Determine the [X, Y] coordinate at the center of the cell enclosing the given text.  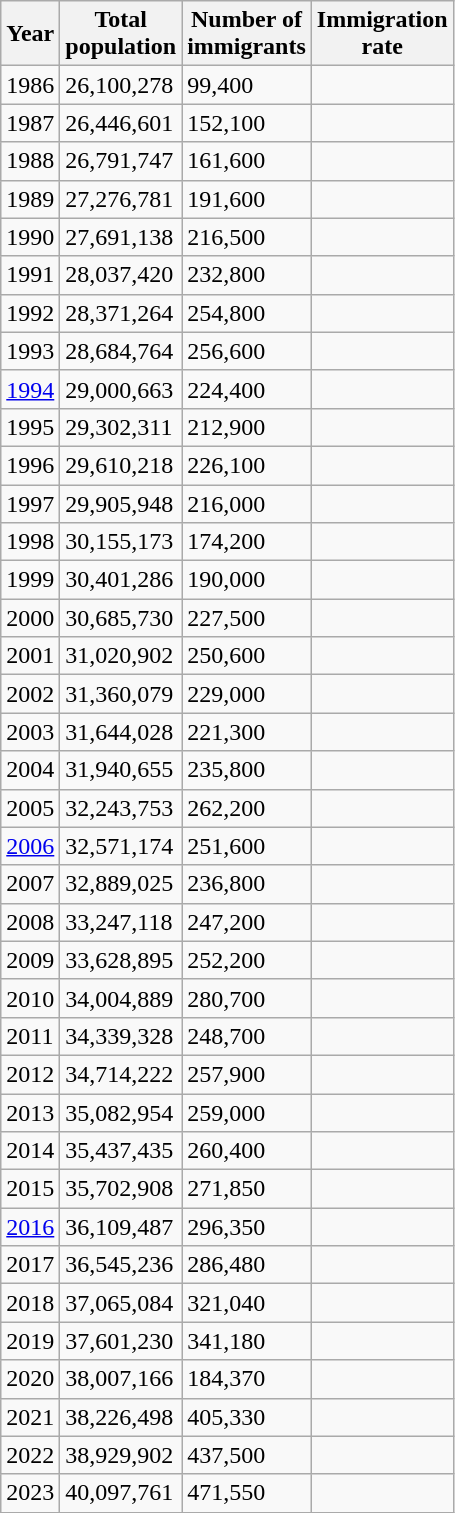
252,200 [247, 960]
38,226,498 [121, 1417]
2021 [30, 1417]
2002 [30, 694]
471,550 [247, 1493]
1990 [30, 237]
2019 [30, 1341]
34,004,889 [121, 998]
259,000 [247, 1113]
232,800 [247, 275]
2016 [30, 1227]
1987 [30, 123]
33,247,118 [121, 922]
1996 [30, 465]
2015 [30, 1189]
29,000,663 [121, 389]
286,480 [247, 1265]
99,400 [247, 85]
1989 [30, 199]
30,401,286 [121, 580]
30,685,730 [121, 618]
248,700 [247, 1036]
161,600 [247, 161]
35,437,435 [121, 1151]
2011 [30, 1036]
33,628,895 [121, 960]
2008 [30, 922]
2018 [30, 1303]
40,097,761 [121, 1493]
2020 [30, 1379]
262,200 [247, 808]
1991 [30, 275]
256,600 [247, 351]
34,714,222 [121, 1074]
31,940,655 [121, 770]
29,302,311 [121, 427]
191,600 [247, 199]
2000 [30, 618]
2014 [30, 1151]
216,000 [247, 503]
32,243,753 [121, 808]
34,339,328 [121, 1036]
250,600 [247, 656]
1994 [30, 389]
2022 [30, 1455]
405,330 [247, 1417]
2012 [30, 1074]
36,109,487 [121, 1227]
226,100 [247, 465]
Totalpopulation [121, 34]
174,200 [247, 542]
184,370 [247, 1379]
Immigrationrate [382, 34]
296,350 [247, 1227]
Year [30, 34]
2005 [30, 808]
2006 [30, 846]
31,020,902 [121, 656]
31,644,028 [121, 732]
1986 [30, 85]
28,037,420 [121, 275]
27,691,138 [121, 237]
1992 [30, 313]
2013 [30, 1113]
190,000 [247, 580]
152,100 [247, 123]
38,007,166 [121, 1379]
2009 [30, 960]
1997 [30, 503]
30,155,173 [121, 542]
221,300 [247, 732]
437,500 [247, 1455]
321,040 [247, 1303]
32,571,174 [121, 846]
216,500 [247, 237]
1993 [30, 351]
36,545,236 [121, 1265]
2004 [30, 770]
2017 [30, 1265]
235,800 [247, 770]
247,200 [247, 922]
227,500 [247, 618]
229,000 [247, 694]
31,360,079 [121, 694]
29,905,948 [121, 503]
26,100,278 [121, 85]
35,702,908 [121, 1189]
1998 [30, 542]
26,446,601 [121, 123]
2001 [30, 656]
260,400 [247, 1151]
32,889,025 [121, 884]
2003 [30, 732]
251,600 [247, 846]
254,800 [247, 313]
29,610,218 [121, 465]
27,276,781 [121, 199]
37,065,084 [121, 1303]
257,900 [247, 1074]
2007 [30, 884]
280,700 [247, 998]
341,180 [247, 1341]
224,400 [247, 389]
Number ofimmigrants [247, 34]
236,800 [247, 884]
1999 [30, 580]
1988 [30, 161]
28,371,264 [121, 313]
271,850 [247, 1189]
212,900 [247, 427]
38,929,902 [121, 1455]
35,082,954 [121, 1113]
37,601,230 [121, 1341]
26,791,747 [121, 161]
2023 [30, 1493]
2010 [30, 998]
28,684,764 [121, 351]
1995 [30, 427]
